Return [x, y] of the center of cell containing provided text 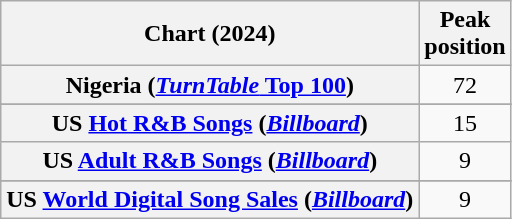
US Hot R&B Songs (Billboard) [210, 123]
US Adult R&B Songs (Billboard) [210, 161]
15 [465, 123]
US World Digital Song Sales (Billboard) [210, 199]
Nigeria (TurnTable Top 100) [210, 85]
Peakposition [465, 34]
72 [465, 85]
Chart (2024) [210, 34]
